Capture the cell that displays the provided text and extract its (x, y) central coordinate. 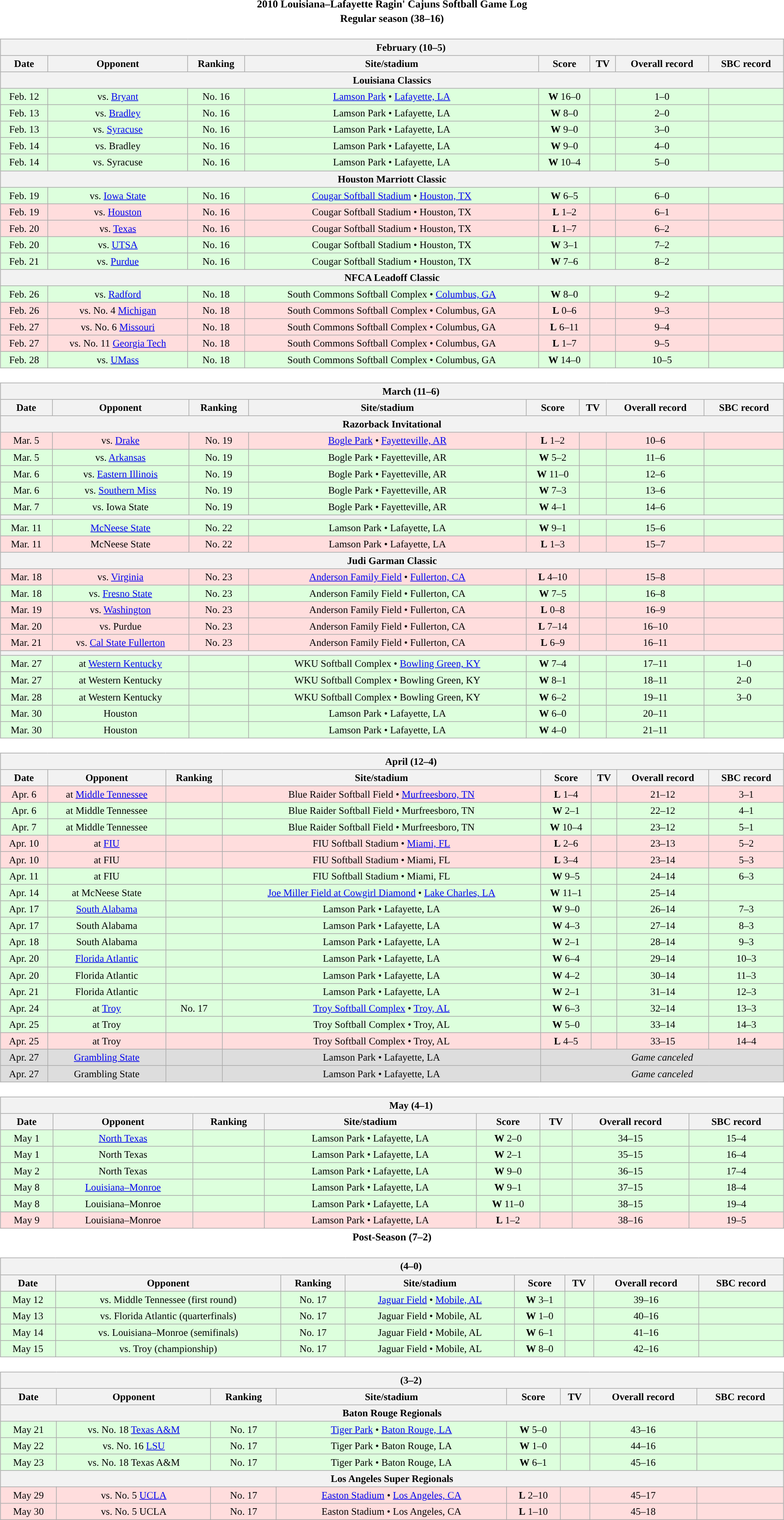
May 30 (29, 1512)
L 6–11 (564, 327)
6–3 (746, 876)
vs. Troy (championship) (168, 1348)
19–4 (737, 1204)
6–1 (662, 212)
34–15 (630, 1138)
vs. UTSA (118, 245)
April (12–4) (392, 761)
17–4 (737, 1171)
W 7–6 (564, 261)
8–3 (746, 926)
15–8 (655, 577)
vs. Houston (118, 212)
L 6–9 (553, 643)
L 2–10 (534, 1495)
vs. Washington (120, 610)
35–15 (630, 1155)
5–3 (746, 860)
at McNeese State (107, 893)
May 21 (29, 1429)
10–5 (662, 360)
vs. Texas (118, 228)
4–1 (746, 811)
11–3 (746, 975)
16–4 (737, 1155)
Mar. 20 (26, 627)
Mar. 19 (26, 610)
9–5 (662, 343)
6–2 (662, 228)
Houston Marriott Classic (392, 179)
Apr. 24 (24, 1008)
Judi Garman Classic (392, 560)
17–11 (655, 664)
W 16–0 (564, 97)
vs. No. 16 LSU (133, 1446)
(3–2) (392, 1380)
28–14 (663, 942)
vs. Louisiana–Monroe (semifinals) (168, 1332)
7–2 (662, 245)
25–14 (663, 893)
3–1 (746, 794)
44–16 (643, 1446)
12–6 (655, 474)
15–6 (655, 528)
Mar. 7 (26, 507)
W 6–3 (566, 1008)
May 29 (29, 1495)
May 2 (27, 1171)
W 6–0 (553, 713)
W 11–1 (566, 893)
L 1–4 (566, 794)
26–14 (663, 909)
Mar. 21 (26, 643)
5–1 (746, 827)
13–6 (655, 490)
Mar. 28 (26, 697)
23–12 (663, 827)
vs. Fresno State (120, 593)
18–11 (655, 680)
L 3–4 (566, 860)
16–9 (655, 610)
27–14 (663, 926)
vs. Southern Miss (120, 490)
14–6 (655, 507)
9–4 (662, 327)
W 2–0 (508, 1138)
16–11 (655, 643)
24–14 (663, 876)
W 7–4 (553, 664)
22–12 (663, 811)
15–7 (655, 544)
42–16 (646, 1348)
vs. Virginia (120, 577)
vs. Radford (118, 294)
L 2–6 (566, 844)
W 7–3 (553, 490)
9–2 (662, 294)
38–15 (630, 1204)
vs. UMass (118, 360)
18–4 (737, 1187)
14–4 (746, 1041)
19–5 (737, 1220)
May 22 (29, 1446)
Apr. 11 (24, 876)
L 1–10 (534, 1512)
21–12 (663, 794)
5–2 (746, 844)
41–16 (646, 1332)
Louisiana Classics (392, 80)
NFCA Leadoff Classic (392, 278)
May 13 (28, 1316)
11–6 (655, 457)
L 4–5 (566, 1041)
23–13 (663, 844)
May 9 (27, 1220)
Joe Miller Field at Cowgirl Diamond • Lake Charles, LA (381, 893)
5–0 (662, 162)
May 23 (29, 1462)
31–14 (663, 991)
vs. No. 6 Missouri (118, 327)
May 15 (28, 1348)
vs. No. 4 Michigan (118, 311)
Feb. 12 (24, 97)
Feb. 21 (24, 261)
33–14 (663, 1024)
February (10–5) (392, 47)
vs. Eastern Illinois (120, 474)
W 6–5 (564, 196)
14–3 (746, 1024)
36–15 (630, 1171)
W 8–1 (553, 680)
29–14 (663, 959)
8–2 (662, 261)
37–15 (630, 1187)
Los Angeles Super Regionals (392, 1479)
vs. Drake (120, 441)
43–16 (643, 1429)
12–3 (746, 991)
W 7–5 (553, 593)
L 0–6 (564, 311)
19–11 (655, 697)
W 14–0 (564, 360)
7–3 (746, 909)
33–15 (663, 1041)
32–14 (663, 1008)
40–16 (646, 1316)
May 14 (28, 1332)
March (11–6) (392, 392)
L 1–3 (553, 544)
W 5–2 (553, 457)
16–8 (655, 593)
10–6 (655, 441)
W 4–1 (553, 507)
21–11 (655, 730)
6–0 (662, 196)
vs. No. 11 Georgia Tech (118, 343)
vs. Middle Tennessee (first round) (168, 1299)
W 4–2 (566, 975)
vs. Arkansas (120, 457)
38–16 (630, 1220)
vs. Bryant (118, 97)
(4–0) (392, 1266)
vs. Cal State Fullerton (120, 643)
Apr. 14 (24, 893)
W 6–2 (553, 697)
Apr. 21 (24, 991)
4–0 (662, 146)
Apr. 7 (24, 827)
45–16 (643, 1462)
W 9–5 (566, 876)
23–14 (663, 860)
10–3 (746, 959)
Razorback Invitational (392, 424)
Apr. 18 (24, 942)
vs. Florida Atlantic (quarterfinals) (168, 1316)
W 4–0 (553, 730)
45–17 (643, 1495)
Feb. 28 (24, 360)
May 12 (28, 1299)
W 4–3 (566, 926)
15–4 (737, 1138)
Baton Rouge Regionals (392, 1413)
May (4–1) (392, 1105)
13–3 (746, 1008)
L 4–10 (553, 577)
20–11 (655, 713)
16–10 (655, 627)
30–14 (663, 975)
W 6–4 (566, 959)
39–16 (646, 1299)
L 0–8 (553, 610)
45–18 (643, 1512)
L 7–14 (553, 627)
